Extract the [X, Y] coordinate from the center of the cell holding the provided text.  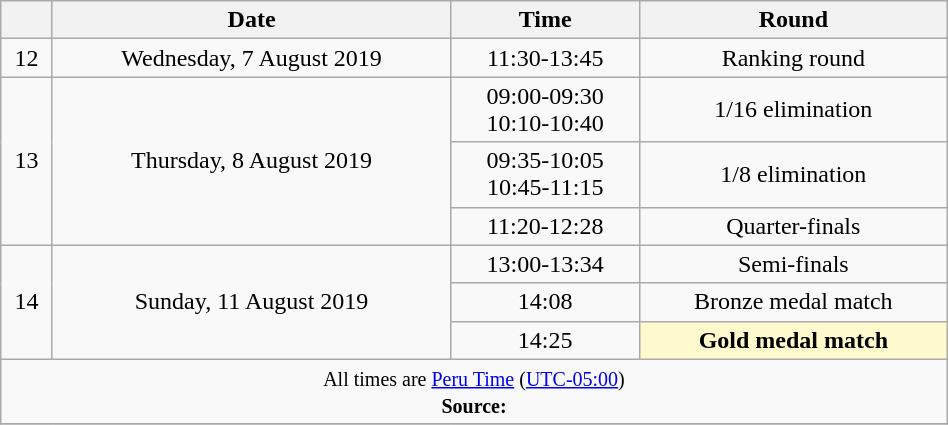
11:30-13:45 [546, 58]
Time [546, 20]
12 [26, 58]
Date [252, 20]
Wednesday, 7 August 2019 [252, 58]
14 [26, 302]
Quarter-finals [793, 226]
Semi-finals [793, 264]
13 [26, 161]
1/16 elimination [793, 110]
Sunday, 11 August 2019 [252, 302]
1/8 elimination [793, 174]
Bronze medal match [793, 302]
Thursday, 8 August 2019 [252, 161]
All times are Peru Time (UTC-05:00) Source: [474, 392]
Round [793, 20]
13:00-13:34 [546, 264]
09:35-10:05 10:45-11:15 [546, 174]
14:25 [546, 340]
14:08 [546, 302]
09:00-09:30 10:10-10:40 [546, 110]
Gold medal match [793, 340]
11:20-12:28 [546, 226]
Ranking round [793, 58]
